Extract the [X, Y] coordinate from the center of the cell holding the provided text.  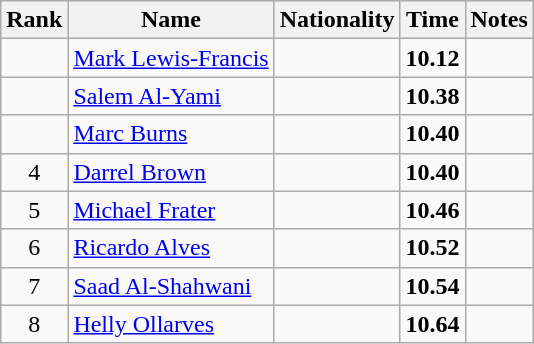
Salem Al-Yami [171, 96]
Mark Lewis-Francis [171, 58]
8 [34, 324]
Time [432, 20]
Rank [34, 20]
Notes [499, 20]
10.54 [432, 286]
Marc Burns [171, 134]
10.12 [432, 58]
Name [171, 20]
Ricardo Alves [171, 248]
7 [34, 286]
Michael Frater [171, 210]
Nationality [337, 20]
6 [34, 248]
Darrel Brown [171, 172]
Helly Ollarves [171, 324]
10.52 [432, 248]
4 [34, 172]
10.46 [432, 210]
5 [34, 210]
Saad Al-Shahwani [171, 286]
10.38 [432, 96]
10.64 [432, 324]
